Capture the cell that displays the provided text and extract its (x, y) central coordinate. 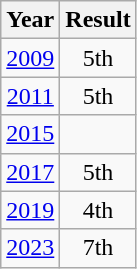
2019 (30, 210)
2011 (30, 96)
7th (98, 248)
2023 (30, 248)
4th (98, 210)
Result (98, 20)
2009 (30, 58)
Year (30, 20)
2017 (30, 172)
2015 (30, 134)
